Locate the cell with the specified text and output its (X, Y) center coordinate. 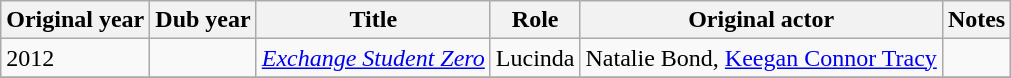
2012 (76, 58)
Exchange Student Zero (373, 58)
Role (535, 20)
Dub year (203, 20)
Original actor (761, 20)
Lucinda (535, 58)
Notes (976, 20)
Natalie Bond, Keegan Connor Tracy (761, 58)
Original year (76, 20)
Title (373, 20)
